Pinpoint the cell where the given text exists, returning its (x, y) midpoint coordinate. 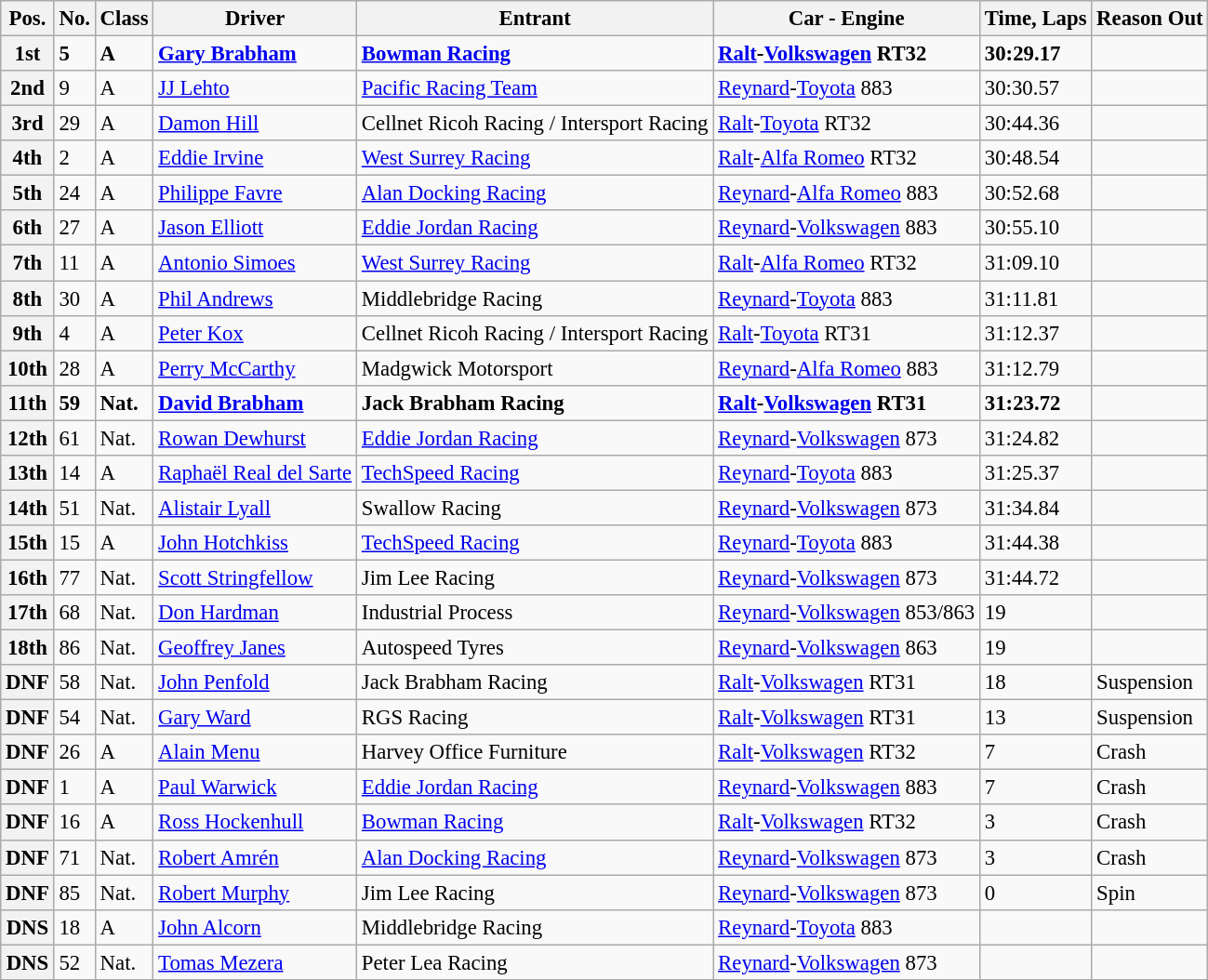
Spin (1149, 893)
Don Hardman (255, 613)
6th (28, 228)
30 (74, 298)
77 (74, 577)
27 (74, 228)
9 (74, 88)
Reason Out (1149, 19)
0 (1035, 893)
JJ Lehto (255, 88)
Time, Laps (1035, 19)
15 (74, 543)
14 (74, 473)
28 (74, 368)
31:12.37 (1035, 333)
61 (74, 438)
30:44.36 (1035, 124)
1st (28, 54)
Entrant (536, 19)
No. (74, 19)
31:34.84 (1035, 508)
86 (74, 648)
1 (74, 788)
17th (28, 613)
Robert Amrén (255, 857)
Antonio Simoes (255, 263)
51 (74, 508)
4 (74, 333)
Reynard-Volkswagen 853/863 (846, 613)
15th (28, 543)
Rowan Dewhurst (255, 438)
Phil Andrews (255, 298)
John Penfold (255, 682)
31:23.72 (1035, 403)
Harvey Office Furniture (536, 752)
16th (28, 577)
7th (28, 263)
58 (74, 682)
30:30.57 (1035, 88)
29 (74, 124)
John Hotchkiss (255, 543)
Eddie Irvine (255, 158)
85 (74, 893)
Peter Kox (255, 333)
Ross Hockenhull (255, 823)
11th (28, 403)
8th (28, 298)
Jason Elliott (255, 228)
24 (74, 193)
31:44.38 (1035, 543)
10th (28, 368)
31:24.82 (1035, 438)
Perry McCarthy (255, 368)
Tomas Mezera (255, 962)
David Brabham (255, 403)
30:29.17 (1035, 54)
Driver (255, 19)
31:44.72 (1035, 577)
Class (125, 19)
Ralt-Toyota RT32 (846, 124)
3rd (28, 124)
2nd (28, 88)
Peter Lea Racing (536, 962)
31:11.81 (1035, 298)
31:12.79 (1035, 368)
5 (74, 54)
9th (28, 333)
Gary Ward (255, 718)
4th (28, 158)
Paul Warwick (255, 788)
Autospeed Tyres (536, 648)
Raphaël Real del Sarte (255, 473)
Ralt-Toyota RT31 (846, 333)
Madgwick Motorsport (536, 368)
5th (28, 193)
Robert Murphy (255, 893)
Industrial Process (536, 613)
11 (74, 263)
2 (74, 158)
Scott Stringfellow (255, 577)
31:25.37 (1035, 473)
John Alcorn (255, 927)
Geoffrey Janes (255, 648)
12th (28, 438)
52 (74, 962)
Alistair Lyall (255, 508)
54 (74, 718)
26 (74, 752)
30:48.54 (1035, 158)
Pos. (28, 19)
Alain Menu (255, 752)
Car - Engine (846, 19)
68 (74, 613)
71 (74, 857)
13th (28, 473)
Damon Hill (255, 124)
14th (28, 508)
30:52.68 (1035, 193)
16 (74, 823)
RGS Racing (536, 718)
Swallow Racing (536, 508)
13 (1035, 718)
Reynard-Volkswagen 863 (846, 648)
59 (74, 403)
Philippe Favre (255, 193)
30:55.10 (1035, 228)
Pacific Racing Team (536, 88)
31:09.10 (1035, 263)
18th (28, 648)
Gary Brabham (255, 54)
